Provide the [X, Y] coordinate of the cell's center where the given text is located.  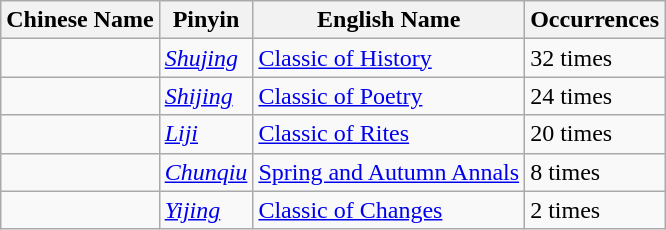
English Name [389, 20]
Occurrences [595, 20]
24 times [595, 96]
20 times [595, 134]
Chinese Name [80, 20]
Chunqiu [206, 172]
Yijing [206, 210]
Classic of Rites [389, 134]
Liji [206, 134]
32 times [595, 58]
2 times [595, 210]
Classic of History [389, 58]
Spring and Autumn Annals [389, 172]
8 times [595, 172]
Shujing [206, 58]
Shijing [206, 96]
Classic of Poetry [389, 96]
Classic of Changes [389, 210]
Pinyin [206, 20]
